Find where the given text appears and provide that cell's center as (x, y) coordinate. 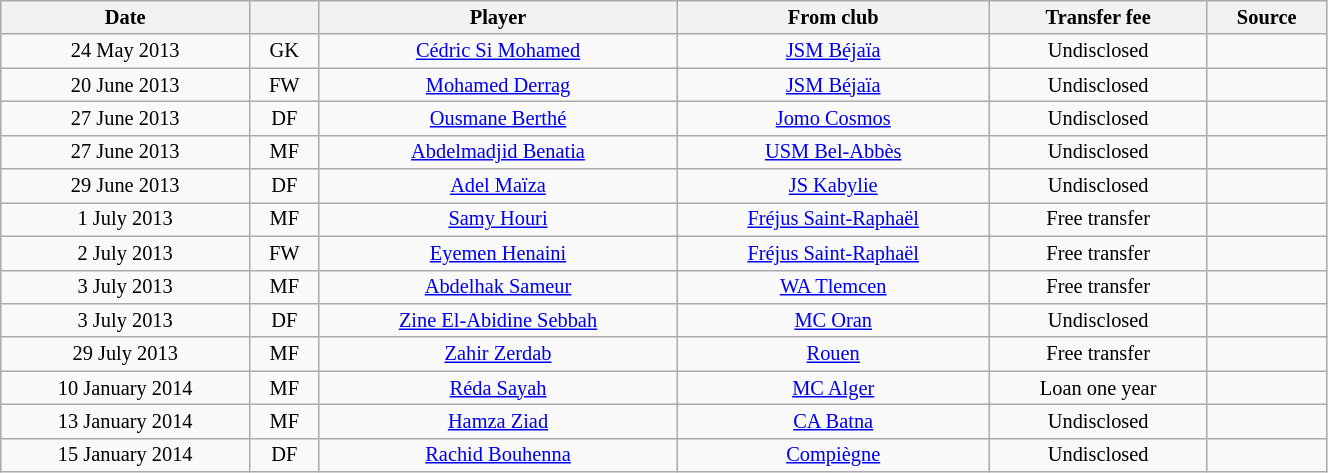
Ousmane Berthé (498, 118)
GK (284, 51)
29 June 2013 (126, 186)
Hamza Ziad (498, 421)
Samy Houri (498, 219)
2 July 2013 (126, 253)
29 July 2013 (126, 354)
JS Kabylie (833, 186)
Zahir Zerdab (498, 354)
Eyemen Henaini (498, 253)
Abdelmadjid Benatia (498, 152)
USM Bel-Abbès (833, 152)
24 May 2013 (126, 51)
Transfer fee (1098, 17)
MC Oran (833, 320)
Cédric Si Mohamed (498, 51)
MC Alger (833, 388)
10 January 2014 (126, 388)
Abdelhak Sameur (498, 287)
13 January 2014 (126, 421)
Mohamed Derrag (498, 85)
1 July 2013 (126, 219)
Zine El-Abidine Sebbah (498, 320)
Loan one year (1098, 388)
15 January 2014 (126, 455)
Rouen (833, 354)
Source (1267, 17)
Jomo Cosmos (833, 118)
CA Batna (833, 421)
WA Tlemcen (833, 287)
Date (126, 17)
Adel Maïza (498, 186)
Compiègne (833, 455)
Rachid Bouhenna (498, 455)
Player (498, 17)
20 June 2013 (126, 85)
Réda Sayah (498, 388)
From club (833, 17)
